Return the (x, y) coordinate for the center point of the cell that contains the specified text.  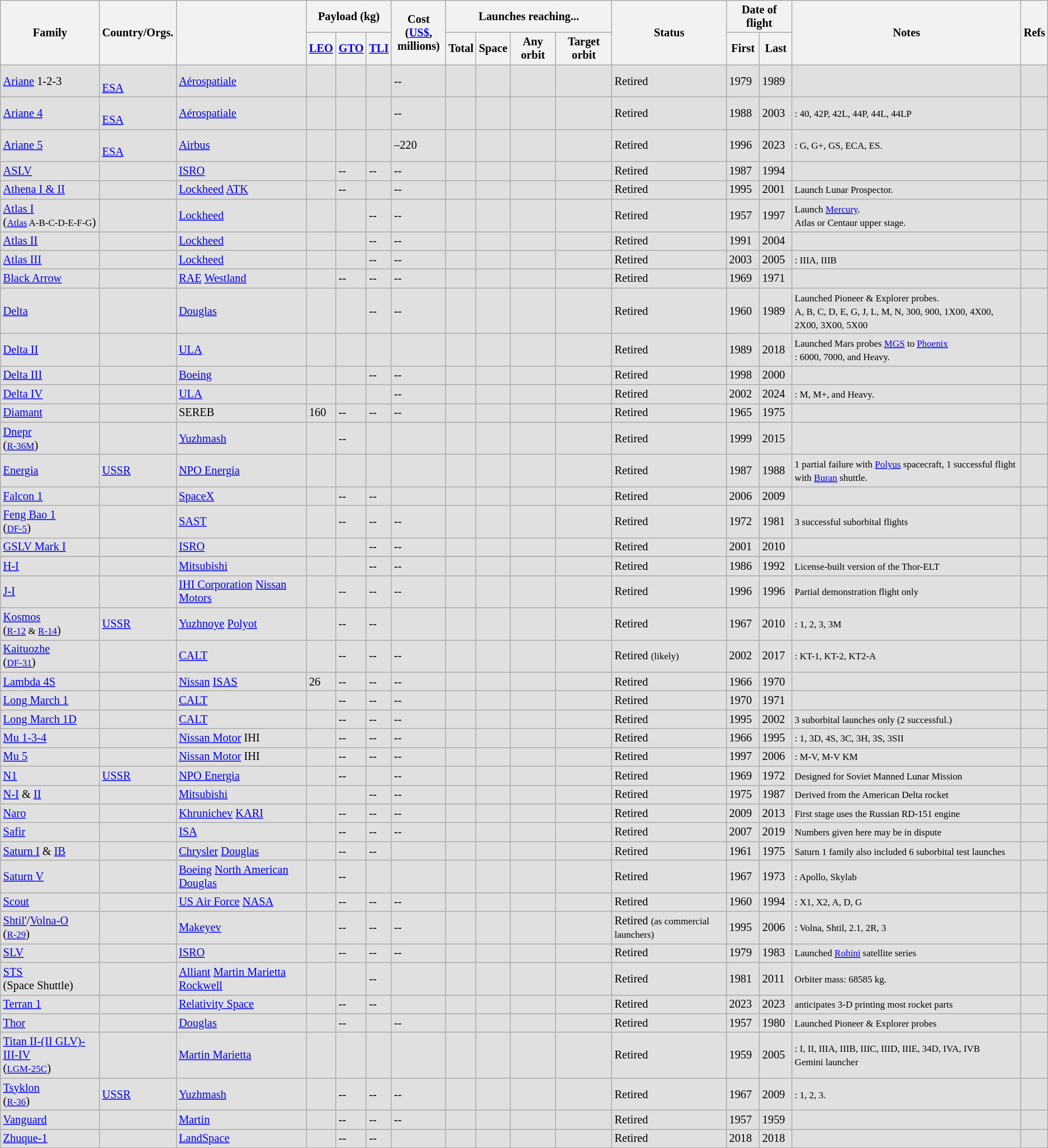
Tsyklon(R-36) (50, 1094)
Atlas III (50, 259)
Retired (likely) (670, 656)
: Volna, Shtil, 2.1, 2R, 3 (907, 928)
Any orbit (533, 49)
: G, G+, GS, ECA, ES. (907, 145)
SAST (241, 522)
: 1, 3D, 4S, 3C, 3H, 3S, 3SII (907, 738)
Makeyev (241, 928)
Scout (50, 902)
N-I & II (50, 795)
Diamant (50, 413)
2017 (776, 656)
1961 (743, 851)
Alliant Martin Marietta Rockwell (241, 979)
Delta IV (50, 394)
Launched Pioneer & Explorer probes (907, 1023)
1998 (743, 375)
Delta II (50, 349)
LEO (321, 49)
: I, II, IIIA, IIIB, IIIC, IIID, IIIE, 34D, IVA, IVBGemini launcher (907, 1055)
3 successful suborbital flights (907, 522)
Kaituozhe(DF-31) (50, 656)
Partial demonstration flight only (907, 592)
Long March 1 (50, 700)
: Apollo, Skylab (907, 876)
: 1, 2, 3. (907, 1094)
Energia (50, 470)
Athena I & II (50, 190)
Boeing (241, 375)
1983 (776, 953)
anticipates 3-D printing most rocket parts (907, 1004)
Ariane 4 (50, 113)
Lockheed ATK (241, 190)
1991 (743, 241)
LandSpace (241, 1138)
Launched Rohini satellite series (907, 953)
2019 (776, 832)
Launched Mars probes MGS to Phoenix: 6000, 7000, and Heavy. (907, 349)
J-I (50, 592)
: X1, X2, A, D, G (907, 902)
Payload (kg) (349, 16)
Atlas II (50, 241)
Vanguard (50, 1119)
2024 (776, 394)
Terran 1 (50, 1004)
Country/Orgs. (137, 32)
Black Arrow (50, 278)
Yuzhnoye Polyot (241, 623)
: KT-1, KT-2, KT2-A (907, 656)
1992 (776, 566)
2000 (776, 375)
: M-V, M-V KM (907, 757)
Ariane 1-2-3 (50, 81)
1980 (776, 1023)
ISA (241, 832)
2011 (776, 979)
1999 (743, 438)
Long March 1D (50, 719)
Derived from the American Delta rocket (907, 795)
Boeing North American Douglas (241, 876)
SLV (50, 953)
Mu 1-3-4 (50, 738)
Nissan ISAS (241, 682)
Launch Mercury.Atlas or Centaur upper stage. (907, 215)
Space (493, 49)
Saturn 1 family also included 6 suborbital test launches (907, 851)
Titan II-(II GLV)-III-IV(LGM-25C) (50, 1055)
Ariane 5 (50, 145)
SEREB (241, 413)
Khrunichev KARI (241, 813)
: M, M+, and Heavy. (907, 394)
Cost (US$, millions) (418, 32)
ASLV (50, 171)
License-built version of the Thor-ELT (907, 566)
Delta (50, 311)
3 suborbital launches only (2 successful.) (907, 719)
Retired (as commercial launchers) (670, 928)
Lambda 4S (50, 682)
IHI Corporation Nissan Motors (241, 592)
2007 (743, 832)
160 (321, 413)
Kosmos(R-12 & R-14) (50, 623)
STS(Space Shuttle) (50, 979)
Thor (50, 1023)
Numbers given here may be in dispute (907, 832)
Airbus (241, 145)
Martin Marietta (241, 1055)
First stage uses the Russian RD-151 engine (907, 813)
Last (776, 49)
Saturn V (50, 876)
Naro (50, 813)
26 (321, 682)
N1 (50, 776)
Total (461, 49)
: IIIA, IIIB (907, 259)
1986 (743, 566)
Safir (50, 832)
Launch Lunar Prospector. (907, 190)
Refs (1035, 32)
Zhuque-1 (50, 1138)
Status (670, 32)
2015 (776, 438)
Dnepr(R-36M) (50, 438)
: 1, 2, 3, 3M (907, 623)
Target orbit (584, 49)
TLI (379, 49)
Family (50, 32)
: 40, 42P, 42L, 44P, 44L, 44LP (907, 113)
Designed for Soviet Manned Lunar Mission (907, 776)
Mu 5 (50, 757)
Launches reaching... (529, 16)
Orbiter mass: 68585 kg. (907, 979)
2004 (776, 241)
Shtil'/Volna-O(R-29) (50, 928)
US Air Force NASA (241, 902)
Relativity Space (241, 1004)
H-I (50, 566)
Date of flight (759, 16)
1965 (743, 413)
Chrysler Douglas (241, 851)
Falcon 1 (50, 496)
GSLV Mark I (50, 547)
Atlas I(Atlas A-B-C-D-E-F-G) (50, 215)
RAE Westland (241, 278)
2013 (776, 813)
Saturn I & IB (50, 851)
Feng Bao 1(DF-5) (50, 522)
1973 (776, 876)
Delta III (50, 375)
SpaceX (241, 496)
Launched Pioneer & Explorer probes. A, B, C, D, E, G, J, L, M, N, 300, 900, 1X00, 4X00, 2X00, 3X00, 5X00 (907, 311)
GTO (351, 49)
Notes (907, 32)
Martin (241, 1119)
–220 (418, 145)
1 partial failure with Polyus spacecraft, 1 successful flight with Buran shuttle. (907, 470)
First (743, 49)
